Extract the (X, Y) coordinate from the center of the cell holding the provided text.  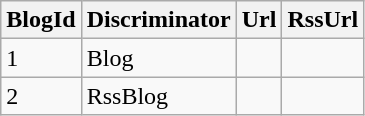
1 (41, 58)
RssBlog (158, 96)
Discriminator (158, 20)
BlogId (41, 20)
RssUrl (323, 20)
Url (259, 20)
2 (41, 96)
Blog (158, 58)
